Extract the [X, Y] coordinate from the center of the cell holding the provided text.  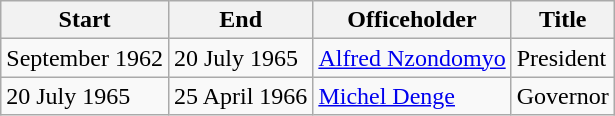
25 April 1966 [240, 96]
September 1962 [85, 58]
Start [85, 20]
Alfred Nzondomyo [412, 58]
Governor [562, 96]
Michel Denge [412, 96]
President [562, 58]
Title [562, 20]
Officeholder [412, 20]
End [240, 20]
